Capture the cell that displays the provided text and extract its (x, y) central coordinate. 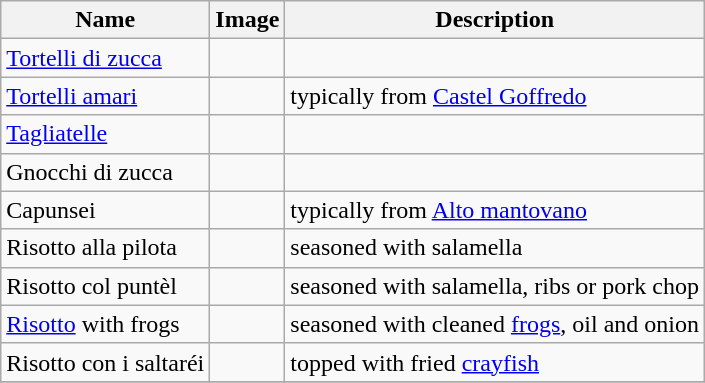
topped with fried crayfish (495, 362)
seasoned with cleaned frogs, oil and onion (495, 324)
Risotto with frogs (106, 324)
Capunsei (106, 210)
Risotto con i saltaréi (106, 362)
Tagliatelle (106, 134)
Name (106, 20)
Description (495, 20)
Image (248, 20)
typically from Alto mantovano (495, 210)
Risotto col puntèl (106, 286)
seasoned with salamella, ribs or pork chop (495, 286)
Tortelli di zucca (106, 58)
Risotto alla pilota (106, 248)
Tortelli amari (106, 96)
Gnocchi di zucca (106, 172)
seasoned with salamella (495, 248)
typically from Castel Goffredo (495, 96)
